Capture the cell that displays the provided text and extract its (x, y) central coordinate. 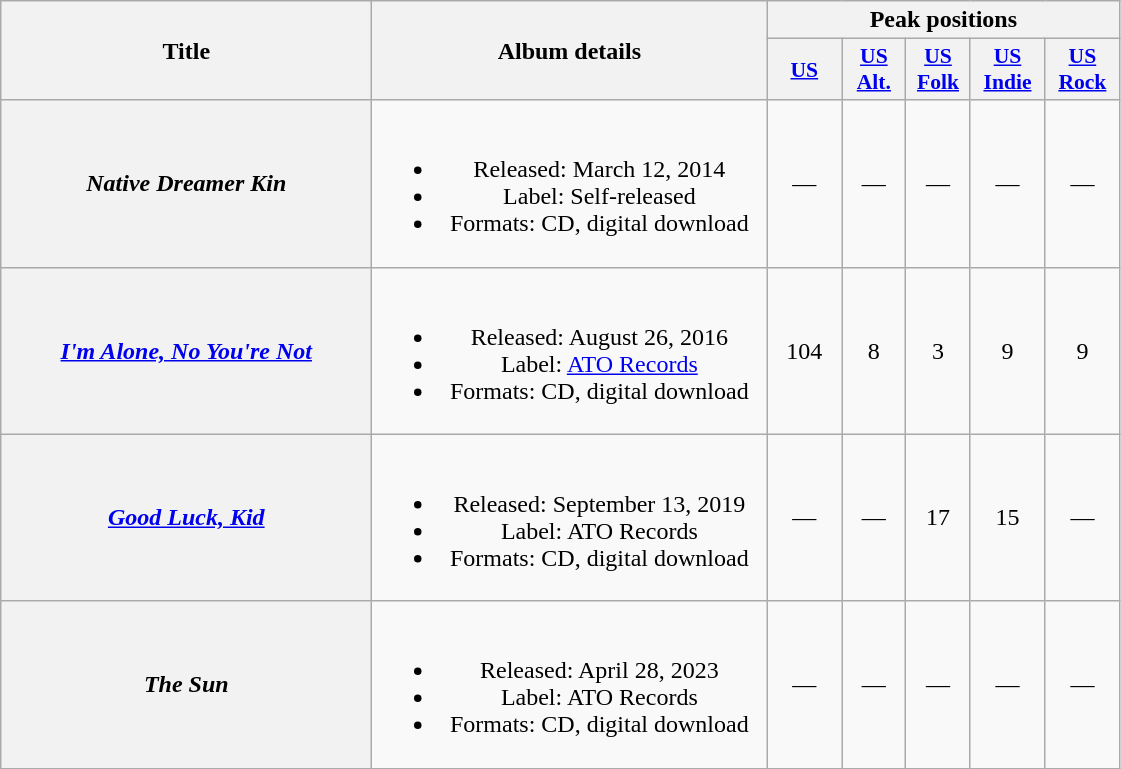
US (804, 70)
104 (804, 350)
Released: August 26, 2016Label: ATO RecordsFormats: CD, digital download (570, 350)
US Indie (1008, 70)
The Sun (186, 684)
8 (874, 350)
Native Dreamer Kin (186, 184)
17 (938, 518)
Released: April 28, 2023Label: ATO RecordsFormats: CD, digital download (570, 684)
15 (1008, 518)
Good Luck, Kid (186, 518)
US Rock (1082, 70)
Peak positions (944, 20)
I'm Alone, No You're Not (186, 350)
3 (938, 350)
USAlt. (874, 70)
Released: March 12, 2014Label: Self-releasedFormats: CD, digital download (570, 184)
Album details (570, 50)
Released: September 13, 2019Label: ATO RecordsFormats: CD, digital download (570, 518)
Title (186, 50)
USFolk (938, 70)
